Return [x, y] of the center of cell containing provided text 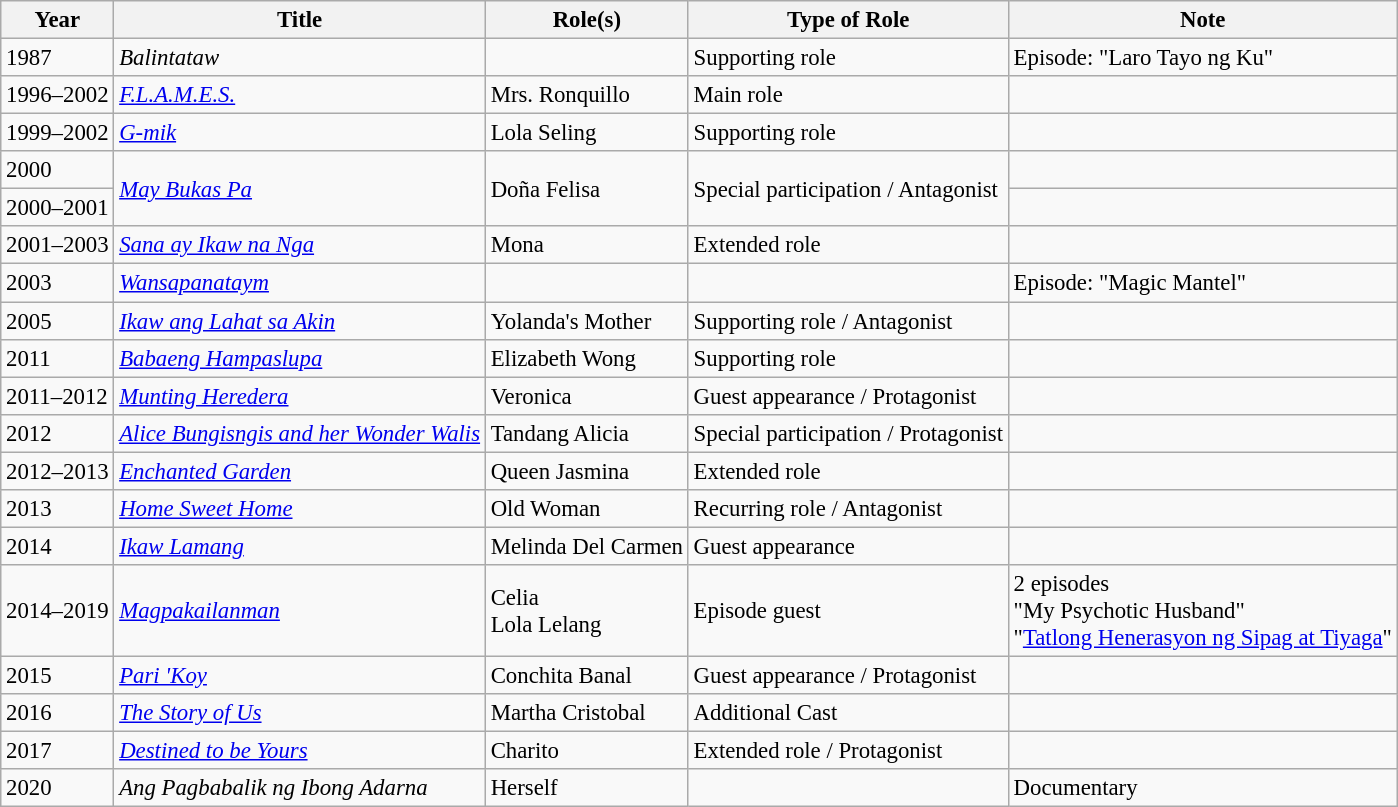
Balintataw [300, 58]
Old Woman [586, 509]
Ikaw ang Lahat sa Akin [300, 321]
Queen Jasmina [586, 471]
2001–2003 [58, 245]
2003 [58, 283]
Martha Cristobal [586, 713]
Ang Pagbabalik ng Ibong Adarna [300, 788]
Sana ay Ikaw na Nga [300, 245]
Munting Heredera [300, 396]
2020 [58, 788]
Role(s) [586, 20]
Mona [586, 245]
2000 [58, 170]
1987 [58, 58]
Tandang Alicia [586, 433]
2012–2013 [58, 471]
Additional Cast [848, 713]
Episode guest [848, 611]
Guest appearance [848, 546]
G-mik [300, 133]
2011 [58, 358]
Type of Role [848, 20]
2000–2001 [58, 208]
Pari 'Koy [300, 675]
CeliaLola Lelang [586, 611]
Episode: "Magic Mantel" [1202, 283]
Doña Felisa [586, 188]
Lola Seling [586, 133]
2015 [58, 675]
2 episodes"My Psychotic Husband""Tatlong Henerasyon ng Sipag at Tiyaga" [1202, 611]
2013 [58, 509]
Destined to be Yours [300, 751]
Year [58, 20]
Mrs. Ronquillo [586, 95]
2014 [58, 546]
The Story of Us [300, 713]
Enchanted Garden [300, 471]
Episode: "Laro Tayo ng Ku" [1202, 58]
Alice Bungisngis and her Wonder Walis [300, 433]
Supporting role / Antagonist [848, 321]
2014–2019 [58, 611]
Home Sweet Home [300, 509]
Main role [848, 95]
Conchita Banal [586, 675]
Special participation / Protagonist [848, 433]
2016 [58, 713]
Veronica [586, 396]
1999–2002 [58, 133]
Charito [586, 751]
2011–2012 [58, 396]
May Bukas Pa [300, 188]
Ikaw Lamang [300, 546]
Herself [586, 788]
Extended role / Protagonist [848, 751]
2005 [58, 321]
Note [1202, 20]
Title [300, 20]
Yolanda's Mother [586, 321]
Special participation / Antagonist [848, 188]
Documentary [1202, 788]
2012 [58, 433]
Melinda Del Carmen [586, 546]
2017 [58, 751]
Magpakailanman [300, 611]
F.L.A.M.E.S. [300, 95]
Elizabeth Wong [586, 358]
Recurring role / Antagonist [848, 509]
1996–2002 [58, 95]
Wansapanataym [300, 283]
Babaeng Hampaslupa [300, 358]
